Search for the cell housing the specified text and yield its (x, y) center coordinate. 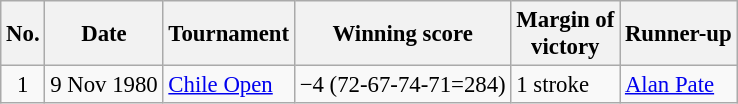
Margin ofvictory (566, 34)
No. (23, 34)
Alan Pate (678, 85)
1 (23, 85)
1 stroke (566, 85)
Tournament (228, 34)
9 Nov 1980 (104, 85)
Runner-up (678, 34)
Chile Open (228, 85)
−4 (72-67-74-71=284) (402, 85)
Winning score (402, 34)
Date (104, 34)
